Return (x, y) of the center of cell containing provided text 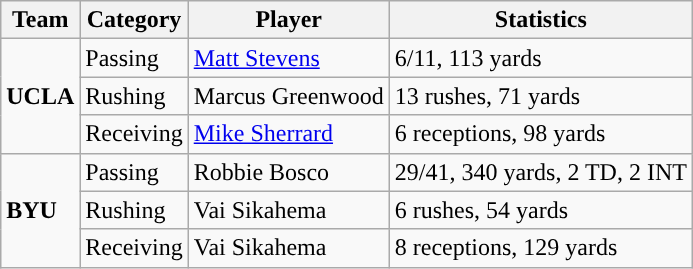
BYU (40, 210)
Matt Stevens (288, 58)
6/11, 113 yards (540, 58)
UCLA (40, 96)
8 receptions, 129 yards (540, 248)
13 rushes, 71 yards (540, 96)
6 receptions, 98 yards (540, 134)
6 rushes, 54 yards (540, 210)
Player (288, 20)
Robbie Bosco (288, 172)
29/41, 340 yards, 2 TD, 2 INT (540, 172)
Statistics (540, 20)
Team (40, 20)
Marcus Greenwood (288, 96)
Category (134, 20)
Mike Sherrard (288, 134)
